Identify which cell holds the provided text, then report its [X, Y] central coordinate. 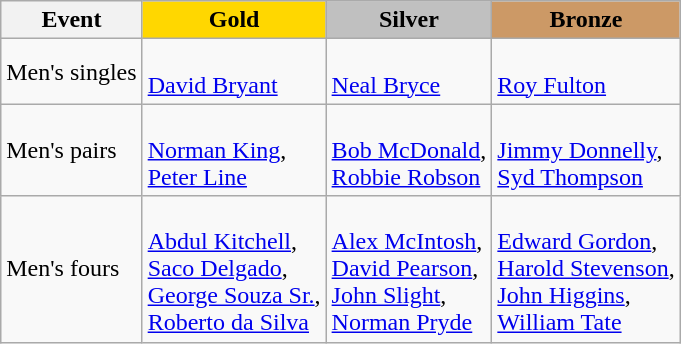
Neal Bryce [409, 72]
Norman King, Peter Line [234, 150]
Silver [409, 20]
Bob McDonald, Robbie Robson [409, 150]
Roy Fulton [586, 72]
David Bryant [234, 72]
Event [72, 20]
Jimmy Donnelly, Syd Thompson [586, 150]
Bronze [586, 20]
Gold [234, 20]
Men's singles [72, 72]
Abdul Kitchell, Saco Delgado, George Souza Sr., Roberto da Silva [234, 269]
Men's pairs [72, 150]
Men's fours [72, 269]
Alex McIntosh, David Pearson, John Slight, Norman Pryde [409, 269]
Edward Gordon, Harold Stevenson, John Higgins, William Tate [586, 269]
